Return the [x, y] coordinate for the center point of the cell that contains the specified text.  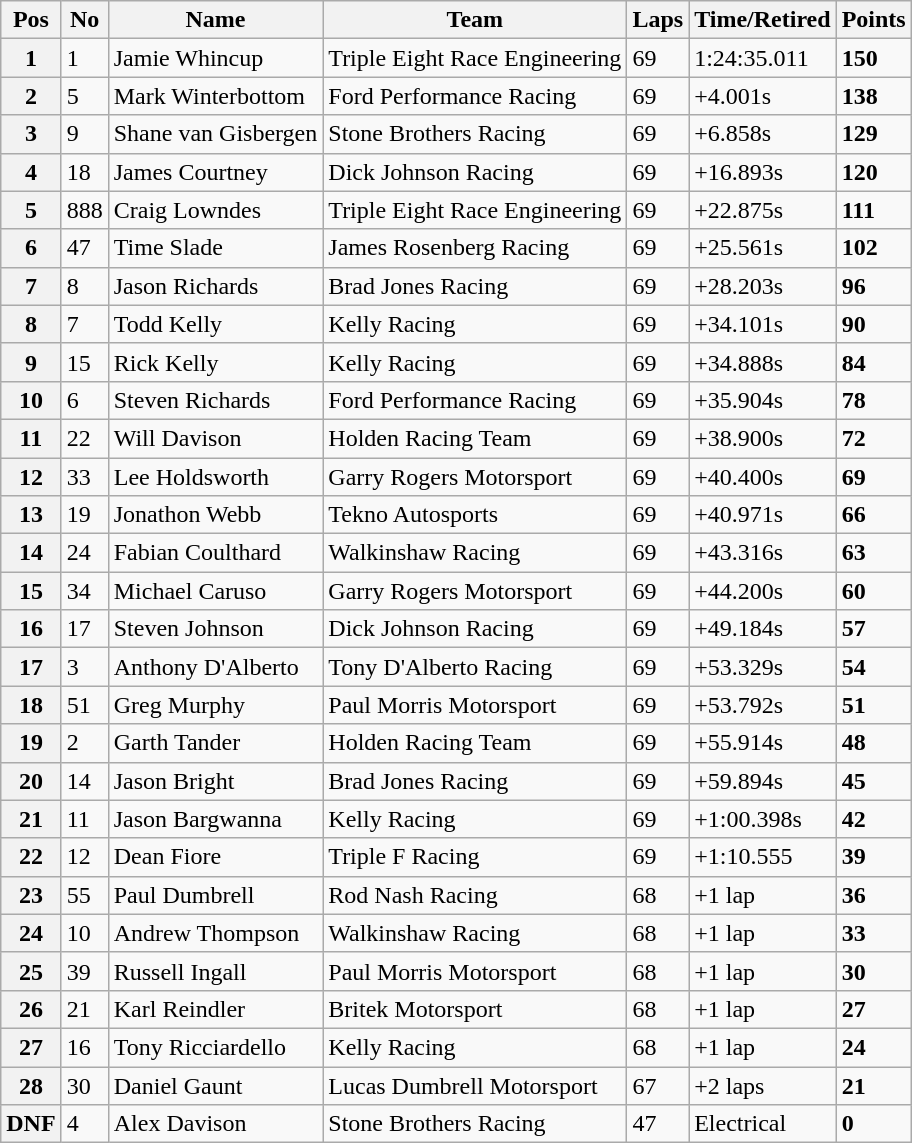
+34.101s [762, 324]
55 [84, 895]
+35.904s [762, 400]
+40.971s [762, 515]
+43.316s [762, 553]
13 [31, 515]
+34.888s [762, 362]
67 [658, 1085]
Team [475, 20]
Jason Bargwanna [216, 819]
Steven Richards [216, 400]
+38.900s [762, 438]
+25.561s [762, 248]
Paul Dumbrell [216, 895]
+49.184s [762, 629]
+55.914s [762, 743]
25 [31, 971]
Mark Winterbottom [216, 96]
Electrical [762, 1124]
1:24:35.011 [762, 58]
111 [874, 210]
James Courtney [216, 172]
78 [874, 400]
45 [874, 781]
Anthony D'Alberto [216, 667]
Tony D'Alberto Racing [475, 667]
20 [31, 781]
+1:00.398s [762, 819]
28 [31, 1085]
Jonathon Webb [216, 515]
Rod Nash Racing [475, 895]
Tony Ricciardello [216, 1047]
Fabian Coulthard [216, 553]
Steven Johnson [216, 629]
Garth Tander [216, 743]
Britek Motorsport [475, 1009]
Daniel Gaunt [216, 1085]
Lee Holdsworth [216, 477]
+44.200s [762, 591]
+59.894s [762, 781]
120 [874, 172]
Name [216, 20]
129 [874, 134]
Rick Kelly [216, 362]
63 [874, 553]
Triple F Racing [475, 857]
James Rosenberg Racing [475, 248]
Michael Caruso [216, 591]
66 [874, 515]
26 [31, 1009]
+53.792s [762, 705]
+40.400s [762, 477]
Russell Ingall [216, 971]
Points [874, 20]
+22.875s [762, 210]
+6.858s [762, 134]
57 [874, 629]
No [84, 20]
888 [84, 210]
90 [874, 324]
150 [874, 58]
102 [874, 248]
23 [31, 895]
Pos [31, 20]
+16.893s [762, 172]
Lucas Dumbrell Motorsport [475, 1085]
Time Slade [216, 248]
42 [874, 819]
Andrew Thompson [216, 933]
36 [874, 895]
DNF [31, 1124]
+1:10.555 [762, 857]
Jamie Whincup [216, 58]
Todd Kelly [216, 324]
Jason Bright [216, 781]
138 [874, 96]
Will Davison [216, 438]
Tekno Autosports [475, 515]
54 [874, 667]
Dean Fiore [216, 857]
60 [874, 591]
Time/Retired [762, 20]
Alex Davison [216, 1124]
Laps [658, 20]
+2 laps [762, 1085]
+53.329s [762, 667]
72 [874, 438]
Karl Reindler [216, 1009]
Craig Lowndes [216, 210]
48 [874, 743]
84 [874, 362]
Jason Richards [216, 286]
34 [84, 591]
96 [874, 286]
0 [874, 1124]
Greg Murphy [216, 705]
Shane van Gisbergen [216, 134]
+4.001s [762, 96]
+28.203s [762, 286]
